Detect which cell encompasses the target text, then output its (x, y) center coordinate. 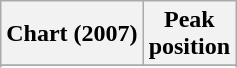
Chart (2007) (72, 34)
Peakposition (189, 34)
